Return the (X, Y) coordinate for the center point of the cell that contains the specified text.  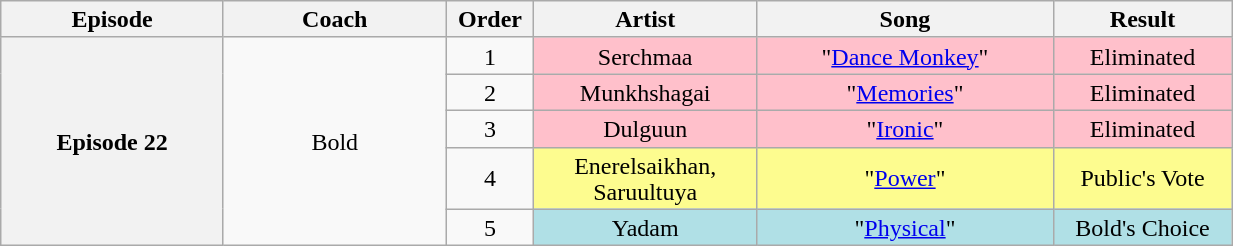
5 (490, 228)
Munkhshagai (646, 92)
4 (490, 178)
Song (906, 20)
Enerelsaikhan, Saruultuya (646, 178)
Serchmaa (646, 56)
Yadam (646, 228)
Bold's Choice (1142, 228)
Artist (646, 20)
2 (490, 92)
Coach (334, 20)
"Power" (906, 178)
Episode (112, 20)
"Dance Monkey" (906, 56)
Bold (334, 141)
Order (490, 20)
3 (490, 128)
"Memories" (906, 92)
Episode 22 (112, 141)
1 (490, 56)
Result (1142, 20)
Public's Vote (1142, 178)
"Ironic" (906, 128)
Dulguun (646, 128)
"Physical" (906, 228)
